Provide the (x, y) coordinate of the cell's center where the given text is located.  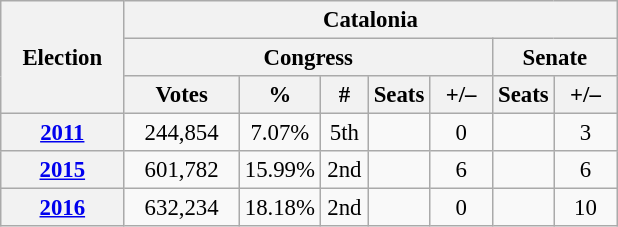
15.99% (280, 170)
Congress (308, 58)
Votes (182, 95)
2011 (62, 133)
Election (62, 58)
Senate (555, 58)
2016 (62, 208)
3 (586, 133)
10 (586, 208)
244,854 (182, 133)
7.07% (280, 133)
5th (344, 133)
601,782 (182, 170)
% (280, 95)
18.18% (280, 208)
# (344, 95)
632,234 (182, 208)
2015 (62, 170)
Catalonia (370, 20)
